Return (x, y) of the center of cell containing provided text 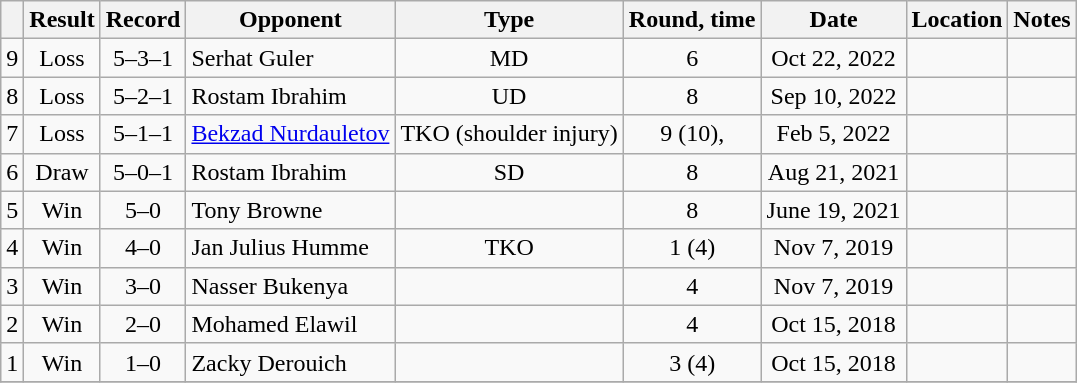
7 (12, 134)
9 (10), (692, 134)
2–0 (143, 324)
Mohamed Elawil (290, 324)
Location (957, 20)
Notes (1042, 20)
1 (12, 362)
Type (509, 20)
Round, time (692, 20)
5–0 (143, 210)
TKO (shoulder injury) (509, 134)
TKO (509, 248)
Feb 5, 2022 (834, 134)
Bekzad Nurdauletov (290, 134)
Draw (62, 172)
Date (834, 20)
Opponent (290, 20)
SD (509, 172)
Serhat Guler (290, 58)
Oct 22, 2022 (834, 58)
Aug 21, 2021 (834, 172)
3–0 (143, 286)
Tony Browne (290, 210)
3 (4) (692, 362)
5–0–1 (143, 172)
9 (12, 58)
MD (509, 58)
Jan Julius Humme (290, 248)
June 19, 2021 (834, 210)
1 (4) (692, 248)
Nasser Bukenya (290, 286)
3 (12, 286)
5–2–1 (143, 96)
Sep 10, 2022 (834, 96)
Record (143, 20)
Result (62, 20)
4–0 (143, 248)
5 (12, 210)
Zacky Derouich (290, 362)
5–3–1 (143, 58)
UD (509, 96)
5–1–1 (143, 134)
1–0 (143, 362)
2 (12, 324)
